Pinpoint the cell where the given text exists, returning its [X, Y] midpoint coordinate. 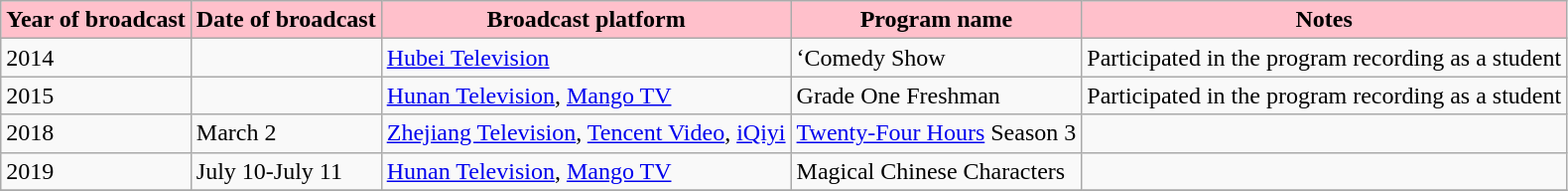
2019 [96, 171]
Date of broadcast [286, 20]
Twenty-Four Hours Season 3 [937, 133]
Grade One Freshman [937, 95]
2014 [96, 58]
Zhejiang Television, Tencent Video, iQiyi [586, 133]
Hubei Television [586, 58]
July 10-July 11 [286, 171]
2018 [96, 133]
Notes [1324, 20]
‘Comedy Show [937, 58]
Broadcast platform [586, 20]
Program name [937, 20]
2015 [96, 95]
March 2 [286, 133]
Magical Chinese Characters [937, 171]
Year of broadcast [96, 20]
